Search for the cell housing the specified text and yield its (X, Y) center coordinate. 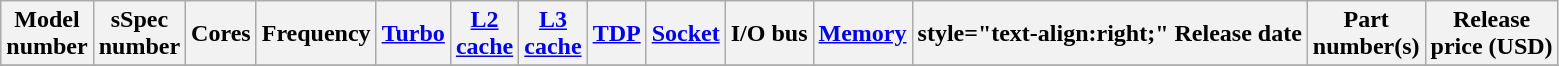
Turbo (413, 34)
L3cache (553, 34)
Memory (862, 34)
Socket (686, 34)
Modelnumber (47, 34)
TDP (616, 34)
sSpecnumber (139, 34)
Frequency (316, 34)
L2cache (484, 34)
style="text-align:right;" Release date (1110, 34)
Partnumber(s) (1366, 34)
I/O bus (769, 34)
Releaseprice (USD) (1492, 34)
Cores (222, 34)
